Output the (X, Y) coordinate of the center of the cell containing the given text.  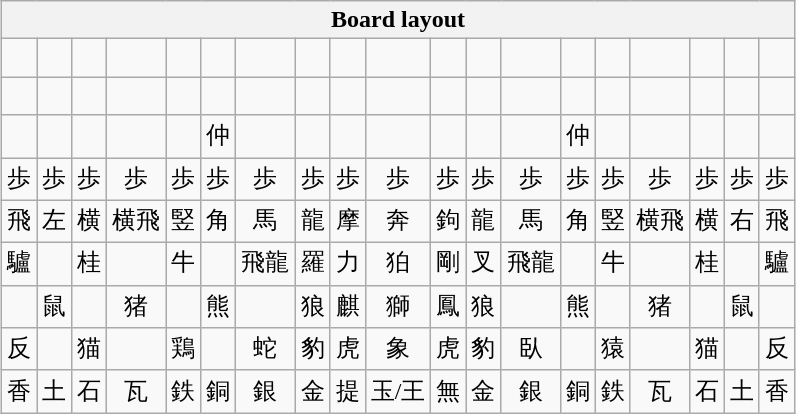
奔 (398, 222)
Board layout (398, 20)
鶏 (184, 350)
羅 (312, 264)
力 (348, 264)
左 (54, 222)
蛇 (266, 350)
臥 (530, 350)
玉/王 (398, 392)
無 (448, 392)
剛 (448, 264)
摩 (348, 222)
獅 (398, 306)
鳳 (448, 306)
象 (398, 350)
猿 (612, 350)
狛 (398, 264)
鉤 (448, 222)
麒 (348, 306)
右 (742, 222)
叉 (484, 264)
提 (348, 392)
